Determine the (x, y) coordinate at the center of the cell enclosing the given text.  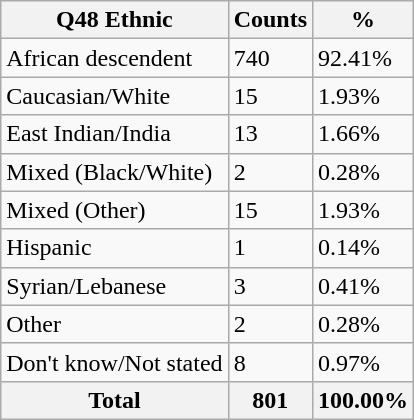
8 (270, 362)
0.41% (364, 286)
% (364, 20)
Don't know/Not stated (114, 362)
Q48 Ethnic (114, 20)
Mixed (Other) (114, 210)
East Indian/India (114, 134)
1.66% (364, 134)
100.00% (364, 400)
Total (114, 400)
Mixed (Black/White) (114, 172)
Caucasian/White (114, 96)
13 (270, 134)
Hispanic (114, 248)
740 (270, 58)
0.14% (364, 248)
3 (270, 286)
Counts (270, 20)
African descendent (114, 58)
Other (114, 324)
0.97% (364, 362)
1 (270, 248)
92.41% (364, 58)
Syrian/Lebanese (114, 286)
801 (270, 400)
